Extract the [x, y] coordinate from the center of the cell holding the provided text.  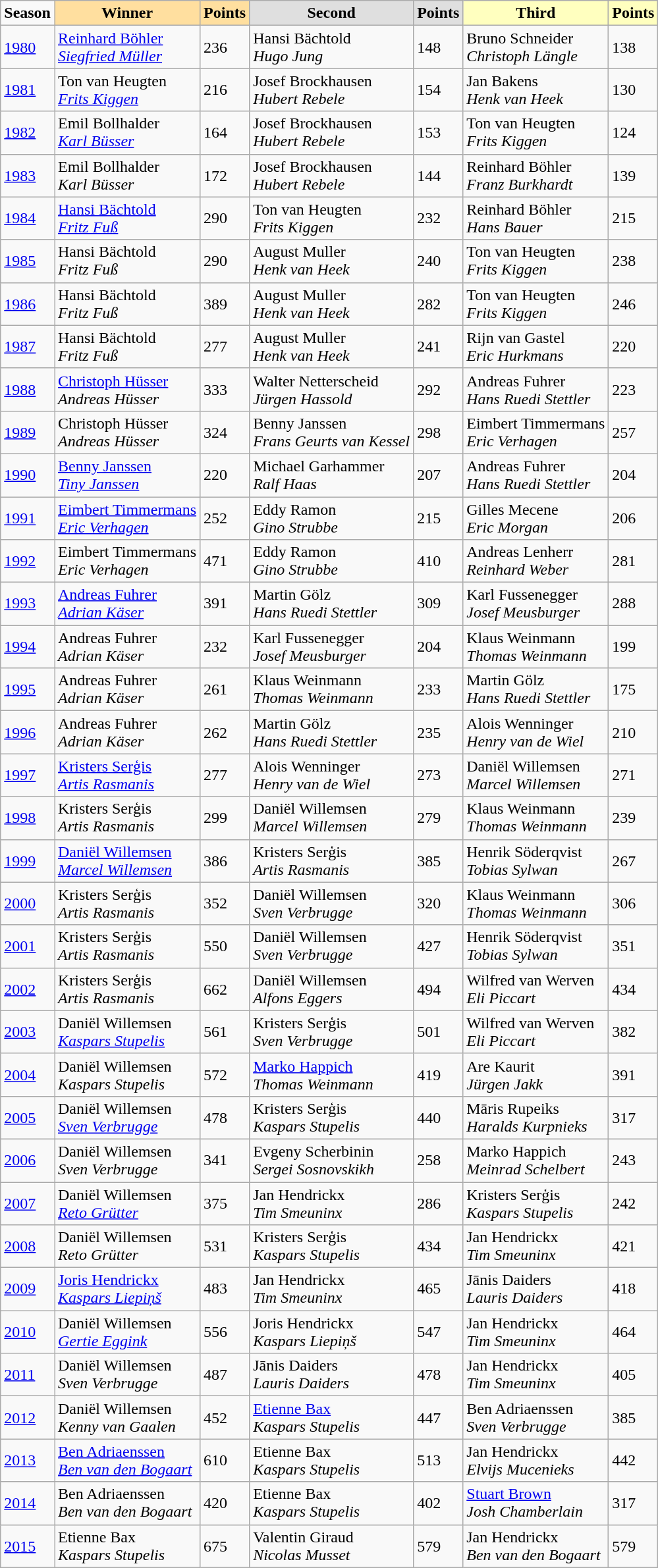
1996 [28, 732]
Bruno Schneider Christoph Längle [536, 47]
Benny Janssen Tiny Janssen [126, 475]
144 [439, 175]
Reinhard Böhler Franz Burkhardt [536, 175]
309 [439, 604]
501 [439, 1032]
271 [634, 775]
440 [439, 1118]
257 [634, 432]
154 [439, 90]
236 [225, 47]
Are Kaurit Jürgen Jakk [536, 1074]
320 [439, 903]
442 [634, 1460]
1993 [28, 604]
2007 [28, 1203]
427 [439, 947]
333 [225, 390]
Jan Bakens Henk van Heek [536, 90]
242 [634, 1203]
2008 [28, 1247]
238 [634, 261]
233 [439, 690]
Māris Rupeiks Haralds Kurpnieks [536, 1118]
1983 [28, 175]
Valentin Giraud Nicolas Musset [332, 1546]
Andreas Lenherr Reinhard Weber [536, 561]
1989 [28, 432]
421 [634, 1247]
Third [536, 13]
386 [225, 861]
2014 [28, 1503]
Hansi Bächtold Hugo Jung [332, 47]
138 [634, 47]
Stuart Brown Josh Chamberlain [536, 1503]
Gilles Mecene Eric Morgan [536, 517]
210 [634, 732]
239 [634, 818]
2000 [28, 903]
306 [634, 903]
Reinhard Böhler Siegfried Müller [126, 47]
Season [28, 13]
124 [634, 133]
Daniël Willemsen Kenny van Gaalen [126, 1418]
447 [439, 1418]
487 [225, 1374]
279 [439, 818]
286 [439, 1203]
Daniël Willemsen Gertie Eggink [126, 1332]
471 [225, 561]
464 [634, 1332]
1990 [28, 475]
Second [332, 13]
Rijn van Gastel Eric Hurkmans [536, 346]
1999 [28, 861]
130 [634, 90]
494 [439, 989]
Walter Netterscheid Jürgen Hassold [332, 390]
223 [634, 390]
402 [439, 1503]
1998 [28, 818]
258 [439, 1160]
418 [634, 1289]
148 [439, 47]
273 [439, 775]
550 [225, 947]
352 [225, 903]
216 [225, 90]
2010 [28, 1332]
531 [225, 1247]
2015 [28, 1546]
513 [439, 1460]
Jan Hendrickx Elvijs Mucenieks [536, 1460]
282 [439, 304]
1987 [28, 346]
Kristers Serģis Sven Verbrugge [332, 1032]
2004 [28, 1074]
Evgeny Scherbinin Sergei Sosnovskikh [332, 1160]
153 [439, 133]
139 [634, 175]
2005 [28, 1118]
206 [634, 517]
164 [225, 133]
610 [225, 1460]
199 [634, 646]
351 [634, 947]
Marko Happich Meinrad Schelbert [536, 1160]
175 [634, 690]
267 [634, 861]
262 [225, 732]
299 [225, 818]
341 [225, 1160]
389 [225, 304]
288 [634, 604]
410 [439, 561]
1997 [28, 775]
324 [225, 432]
2009 [28, 1289]
172 [225, 175]
1981 [28, 90]
561 [225, 1032]
420 [225, 1503]
246 [634, 304]
235 [439, 732]
2012 [28, 1418]
2002 [28, 989]
Reinhard Böhler Hans Bauer [536, 219]
382 [634, 1032]
261 [225, 690]
375 [225, 1203]
419 [439, 1074]
Daniël Willemsen Alfons Eggers [332, 989]
675 [225, 1546]
1984 [28, 219]
2006 [28, 1160]
Jan Hendrickx Ben van den Bogaart [536, 1546]
1988 [28, 390]
452 [225, 1418]
252 [225, 517]
2001 [28, 947]
243 [634, 1160]
207 [439, 475]
1980 [28, 47]
Winner [126, 13]
572 [225, 1074]
2011 [28, 1374]
465 [439, 1289]
2013 [28, 1460]
Marko Happich Thomas Weinmann [332, 1074]
662 [225, 989]
1994 [28, 646]
Benny Janssen Frans Geurts van Kessel [332, 432]
Michael Garhammer Ralf Haas [332, 475]
292 [439, 390]
240 [439, 261]
1986 [28, 304]
1991 [28, 517]
1982 [28, 133]
Ben Adriaenssen Sven Verbrugge [536, 1418]
556 [225, 1332]
1995 [28, 690]
1985 [28, 261]
483 [225, 1289]
405 [634, 1374]
1992 [28, 561]
241 [439, 346]
298 [439, 432]
281 [634, 561]
547 [439, 1332]
2003 [28, 1032]
